From the cell containing the given text, extract its center point as [x, y] coordinate. 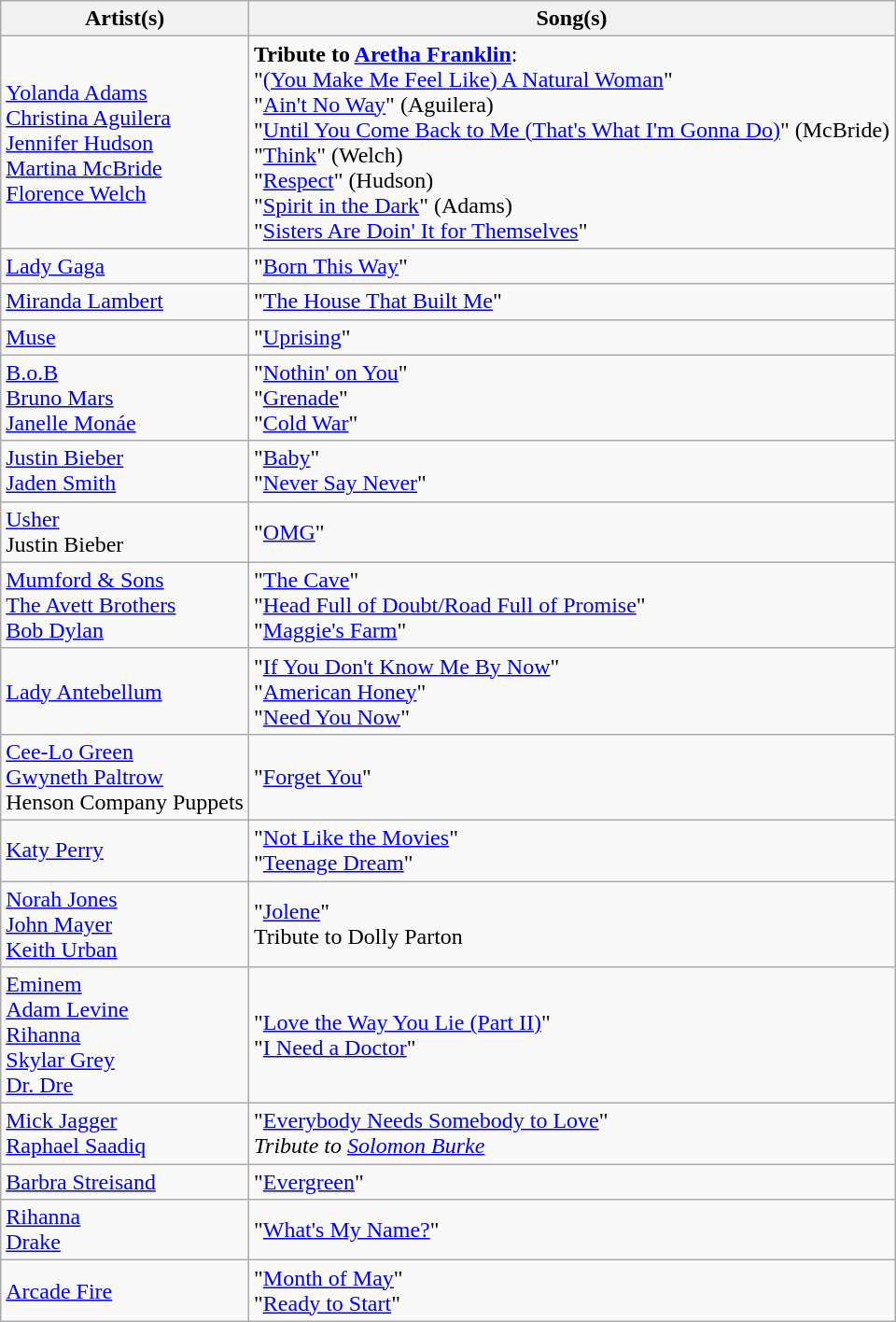
Katy Perry [125, 850]
B.o.BBruno MarsJanelle Monáe [125, 398]
Lady Antebellum [125, 691]
Miranda Lambert [125, 302]
"Evergreen" [571, 1182]
"The Cave""Head Full of Doubt/Road Full of Promise""Maggie's Farm" [571, 605]
RihannaDrake [125, 1231]
Cee-Lo GreenGwyneth PaltrowHenson Company Puppets [125, 777]
Eminem Adam LevineRihannaSkylar GreyDr. Dre [125, 1035]
"OMG" [571, 532]
"Month of May""Ready to Start" [571, 1290]
"Not Like the Movies""Teenage Dream" [571, 850]
"Everybody Needs Somebody to Love"Tribute to Solomon Burke [571, 1133]
Yolanda AdamsChristina AguileraJennifer HudsonMartina McBrideFlorence Welch [125, 142]
Mumford & Sons The Avett Brothers Bob Dylan [125, 605]
Justin Bieber Jaden Smith [125, 471]
Artist(s) [125, 19]
"What's My Name?" [571, 1231]
"Nothin' on You""Grenade""Cold War" [571, 398]
"Born This Way" [571, 266]
Mick Jagger Raphael Saadiq [125, 1133]
Arcade Fire [125, 1290]
Usher Justin Bieber [125, 532]
"Jolene"Tribute to Dolly Parton [571, 924]
"If You Don't Know Me By Now""American Honey""Need You Now" [571, 691]
"Love the Way You Lie (Part II)""I Need a Doctor" [571, 1035]
Song(s) [571, 19]
"Forget You" [571, 777]
"Uprising" [571, 337]
"The House That Built Me" [571, 302]
Norah JonesJohn MayerKeith Urban [125, 924]
Lady Gaga [125, 266]
"Baby""Never Say Never" [571, 471]
Muse [125, 337]
Barbra Streisand [125, 1182]
